Detect which cell encompasses the target text, then output its (X, Y) center coordinate. 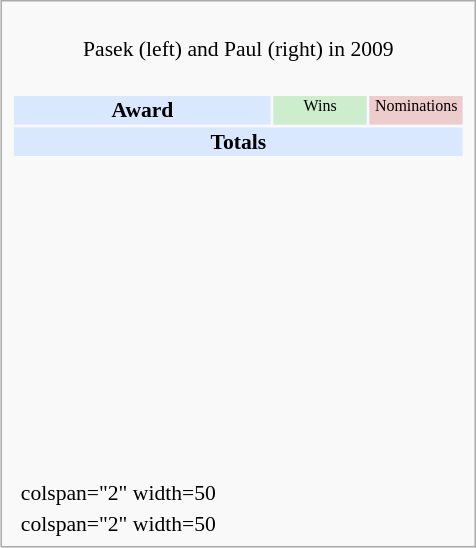
Award (142, 110)
Totals (238, 141)
Pasek (left) and Paul (right) in 2009 (239, 36)
Award Wins Nominations Totals (239, 271)
Nominations (416, 110)
Wins (320, 110)
